Extract the [X, Y] coordinate from the center of the cell holding the provided text.  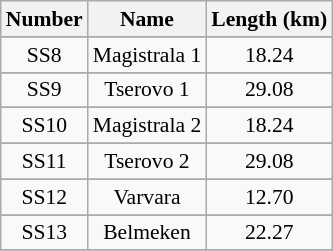
Varvara [148, 197]
22.27 [269, 233]
SS12 [44, 197]
Length (km) [269, 19]
Magistrala 1 [148, 55]
SS9 [44, 90]
Name [148, 19]
Number [44, 19]
SS10 [44, 126]
Tserovo 2 [148, 162]
SS8 [44, 55]
SS11 [44, 162]
12.70 [269, 197]
Magistrala 2 [148, 126]
Belmeken [148, 233]
SS13 [44, 233]
Tserovo 1 [148, 90]
